Provide the [X, Y] coordinate of the cell's center where the given text is located.  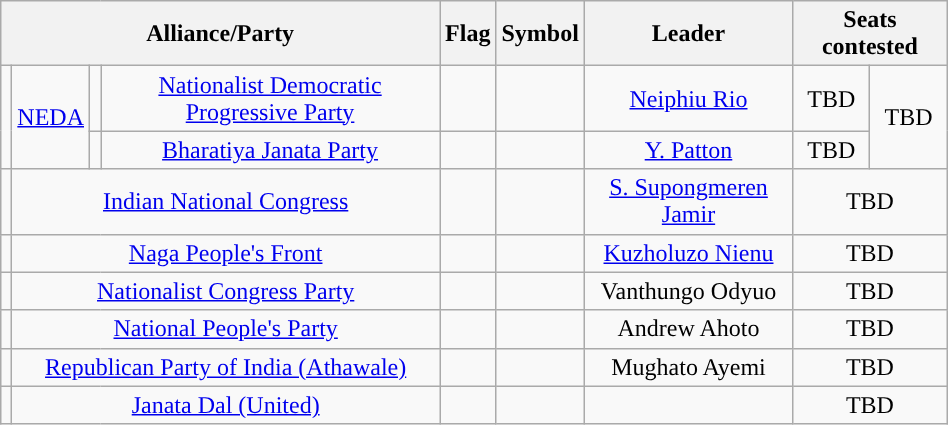
National People's Party [226, 329]
Indian National Congress [226, 202]
Bharatiya Janata Party [270, 150]
Vanthungo Odyuo [688, 291]
S. Supongmeren Jamir [688, 202]
Kuzholuzo Nienu [688, 253]
Janata Dal (United) [226, 405]
Andrew Ahoto [688, 329]
Seats contested [870, 34]
Nationalist Democratic Progressive Party [270, 98]
Mughato Ayemi [688, 367]
Neiphiu Rio [688, 98]
Flag [468, 34]
NEDA [51, 118]
Republican Party of India (Athawale) [226, 367]
Nationalist Congress Party [226, 291]
Leader [688, 34]
Alliance/Party [220, 34]
Y. Patton [688, 150]
Symbol [540, 34]
Naga People's Front [226, 253]
